For the text-containing cell, return its midpoint in (X, Y) coordinate format. 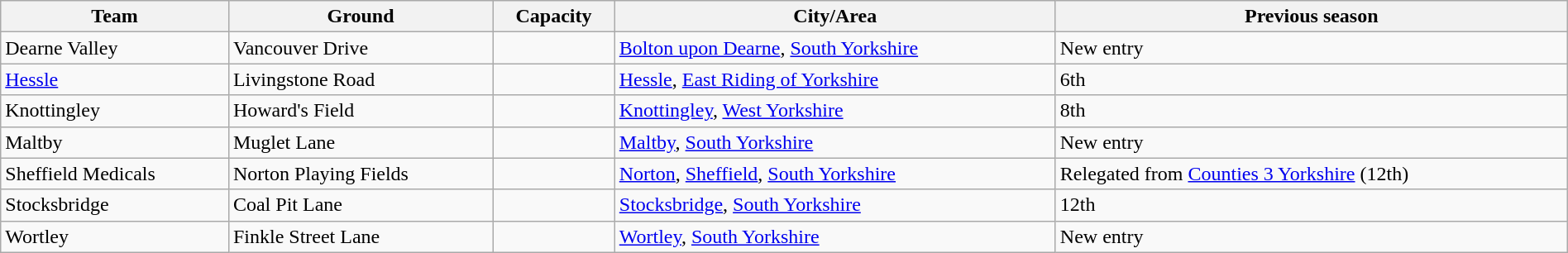
Maltby, South Yorkshire (835, 142)
Sheffield Medicals (115, 174)
6th (1312, 79)
Finkle Street Lane (361, 236)
Wortley, South Yorkshire (835, 236)
Norton, Sheffield, South Yorkshire (835, 174)
Stocksbridge, South Yorkshire (835, 205)
Knottingley (115, 111)
Relegated from Counties 3 Yorkshire (12th) (1312, 174)
Ground (361, 17)
Bolton upon Dearne, South Yorkshire (835, 48)
Stocksbridge (115, 205)
Knottingley, West Yorkshire (835, 111)
Vancouver Drive (361, 48)
Hessle (115, 79)
Norton Playing Fields (361, 174)
Muglet Lane (361, 142)
12th (1312, 205)
Previous season (1312, 17)
City/Area (835, 17)
Team (115, 17)
Howard's Field (361, 111)
Livingstone Road (361, 79)
Maltby (115, 142)
Wortley (115, 236)
Coal Pit Lane (361, 205)
Hessle, East Riding of Yorkshire (835, 79)
Capacity (554, 17)
8th (1312, 111)
Dearne Valley (115, 48)
